Find where the given text appears and provide that cell's center as [X, Y] coordinate. 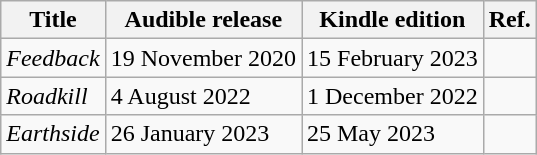
1 December 2022 [393, 96]
26 January 2023 [203, 134]
Feedback [53, 58]
Roadkill [53, 96]
Title [53, 20]
Kindle edition [393, 20]
4 August 2022 [203, 96]
19 November 2020 [203, 58]
15 February 2023 [393, 58]
25 May 2023 [393, 134]
Earthside [53, 134]
Audible release [203, 20]
Ref. [510, 20]
